Detect which cell encompasses the target text, then output its [x, y] center coordinate. 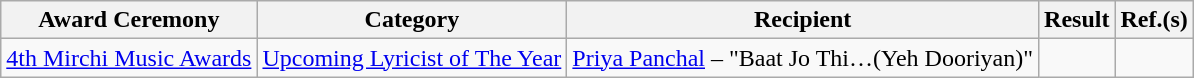
Recipient [803, 20]
4th Mirchi Music Awards [129, 58]
Category [412, 20]
Ref.(s) [1154, 20]
Result [1077, 20]
Award Ceremony [129, 20]
Priya Panchal – "Baat Jo Thi…(Yeh Dooriyan)" [803, 58]
Upcoming Lyricist of The Year [412, 58]
